Return [x, y] of the center of cell containing provided text 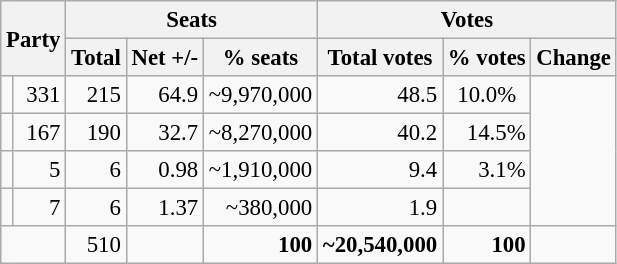
Seats [192, 20]
7 [40, 208]
10.0% [486, 95]
~1,910,000 [260, 170]
Party [34, 38]
3.1% [486, 170]
Change [574, 58]
~20,540,000 [380, 245]
Votes [468, 20]
1.37 [164, 208]
510 [96, 245]
Total votes [380, 58]
~380,000 [260, 208]
5 [40, 170]
0.98 [164, 170]
Total [96, 58]
40.2 [380, 133]
~8,270,000 [260, 133]
48.5 [380, 95]
331 [40, 95]
215 [96, 95]
14.5% [486, 133]
64.9 [164, 95]
~9,970,000 [260, 95]
167 [40, 133]
9.4 [380, 170]
% seats [260, 58]
% votes [486, 58]
Net +/- [164, 58]
190 [96, 133]
32.7 [164, 133]
1.9 [380, 208]
